Detect which cell encompasses the target text, then output its [X, Y] center coordinate. 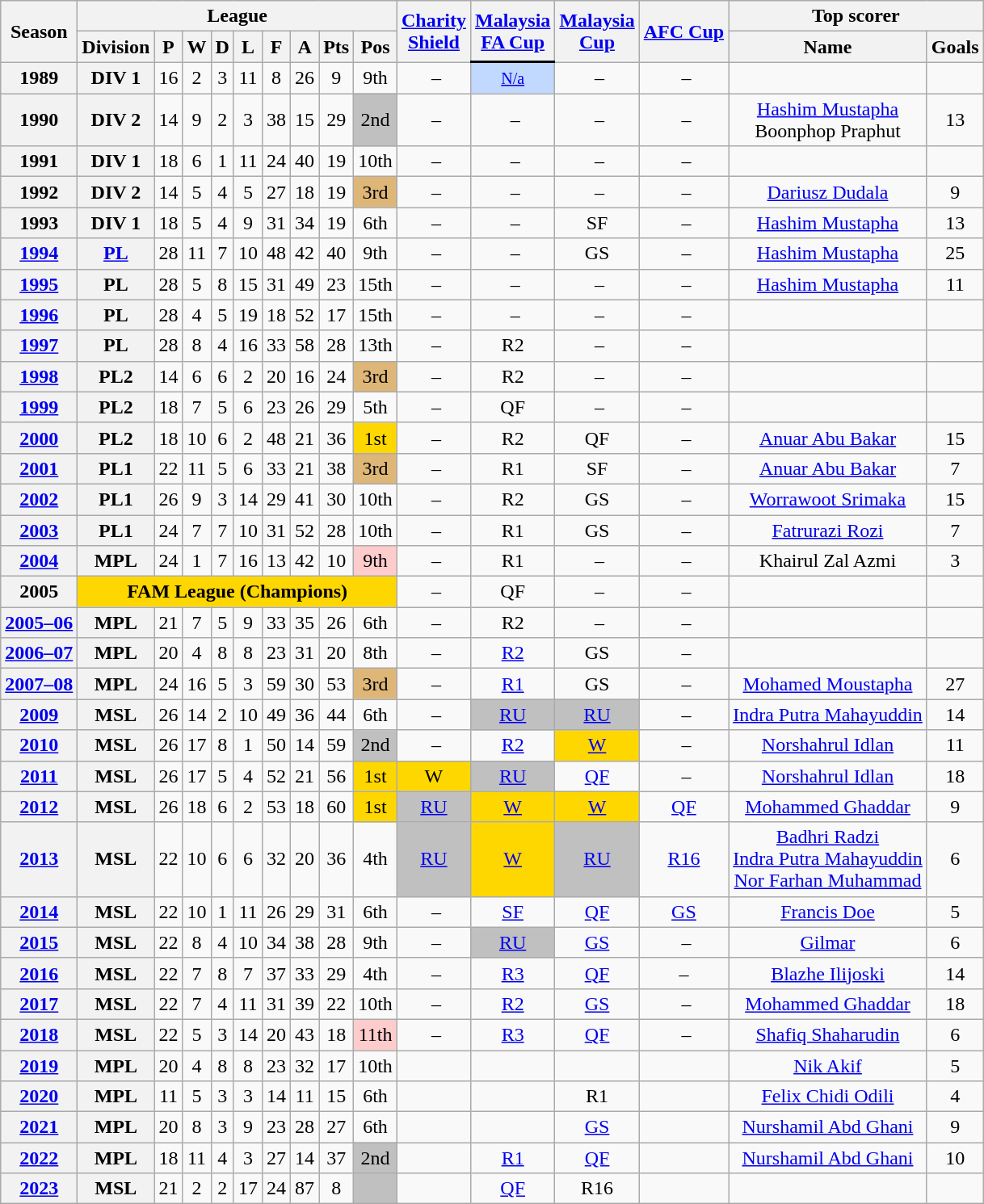
Pos [376, 47]
2002 [39, 499]
P [168, 47]
Shafiq Shaharudin [828, 1034]
Badhri Radzi Indra Putra Mahayuddin Nor Farhan Muhammad [828, 859]
Nik Akif [828, 1065]
39 [305, 1004]
5th [376, 407]
2010 [39, 745]
L [247, 47]
1994 [39, 254]
Mohamed Moustapha [828, 684]
1993 [39, 223]
Top scorer [856, 16]
2021 [39, 1127]
2009 [39, 715]
13th [376, 346]
Francis Doe [828, 912]
2011 [39, 776]
Dariusz Dudala [828, 192]
Blazhe Ilijoski [828, 973]
1998 [39, 376]
Malaysia FA Cup [512, 31]
2001 [39, 468]
2018 [39, 1034]
Gilmar [828, 942]
35 [305, 623]
2005–06 [39, 623]
60 [336, 807]
1989 [39, 78]
2003 [39, 531]
11th [376, 1034]
F [276, 47]
Season [39, 31]
FAM League (Champions) [238, 592]
2017 [39, 1004]
Khairul Zal Azmi [828, 561]
2023 [39, 1189]
2016 [39, 973]
Pts [336, 47]
1996 [39, 315]
Hashim MustaphaBoonphop Praphut [828, 120]
Division [116, 47]
1990 [39, 120]
1995 [39, 284]
Fatrurazi Rozi [828, 531]
2013 [39, 859]
2005 [39, 592]
2007–08 [39, 684]
50 [276, 745]
N/a [512, 78]
Worrawoot Srimaka [828, 499]
8th [376, 653]
Indra Putra Mahayuddin [828, 715]
2014 [39, 912]
2019 [39, 1065]
56 [336, 776]
Name [828, 47]
41 [305, 499]
44 [336, 715]
Malaysia Cup [597, 31]
2015 [39, 942]
AFC Cup [683, 31]
2000 [39, 438]
1991 [39, 162]
87 [305, 1189]
2006–07 [39, 653]
43 [305, 1034]
1992 [39, 192]
1999 [39, 407]
Charity Shield [433, 31]
58 [305, 346]
2022 [39, 1158]
2020 [39, 1097]
League [238, 16]
Felix Chidi Odili [828, 1097]
2004 [39, 561]
1997 [39, 346]
A [305, 47]
2012 [39, 807]
Goals [955, 47]
25 [955, 254]
D [222, 47]
